Capture the cell that displays the provided text and extract its [x, y] central coordinate. 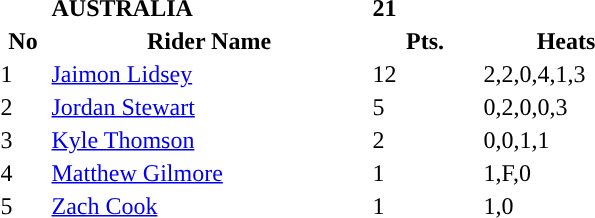
Kyle Thomson [209, 140]
Matthew Gilmore [209, 173]
1 [425, 173]
12 [425, 74]
Rider Name [209, 41]
Pts. [425, 41]
Jaimon Lidsey [209, 74]
2 [425, 140]
5 [425, 107]
Jordan Stewart [209, 107]
